Identify which cell holds the provided text, then report its (X, Y) central coordinate. 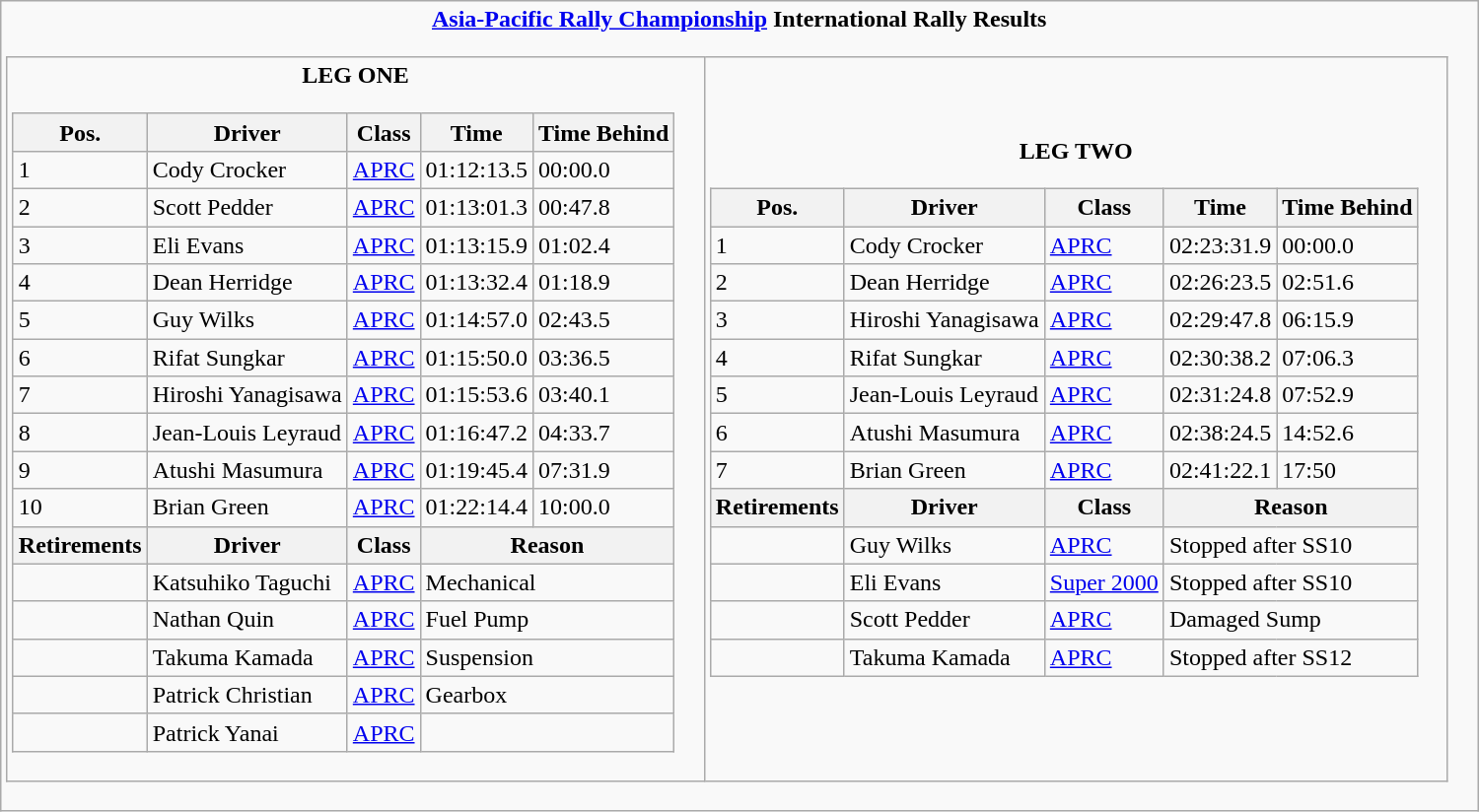
9 (80, 470)
01:12:13.5 (476, 169)
Fuel Pump (547, 620)
01:14:57.0 (476, 320)
03:36.5 (603, 358)
8 (80, 433)
02:43.5 (603, 320)
01:18.9 (603, 283)
01:13:15.9 (476, 245)
01:19:45.4 (476, 470)
Gearbox (547, 695)
00:47.8 (603, 207)
02:38:24.5 (1220, 433)
Patrick Christian (246, 695)
Katsuhiko Taguchi (246, 582)
Mechanical (547, 582)
01:15:53.6 (476, 395)
02:31:24.8 (1220, 395)
Stopped after SS12 (1291, 657)
Nathan Quin (246, 620)
02:23:31.9 (1220, 245)
01:13:01.3 (476, 207)
Damaged Sump (1291, 620)
02:26:23.5 (1220, 283)
03:40.1 (603, 395)
Suspension (547, 657)
02:41:22.1 (1220, 470)
07:52.9 (1347, 395)
01:22:14.4 (476, 507)
17:50 (1347, 470)
01:16:47.2 (476, 433)
14:52.6 (1347, 433)
02:51.6 (1347, 283)
01:15:50.0 (476, 358)
Super 2000 (1104, 582)
02:29:47.8 (1220, 320)
01:13:32.4 (476, 283)
07:31.9 (603, 470)
10 (80, 507)
06:15.9 (1347, 320)
10:00.0 (603, 507)
07:06.3 (1347, 358)
01:02.4 (603, 245)
Patrick Yanai (246, 732)
02:30:38.2 (1220, 358)
04:33.7 (603, 433)
